Determine the [X, Y] coordinate at the center of the cell enclosing the given text.  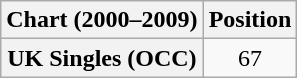
Position [250, 20]
UK Singles (OCC) [102, 58]
67 [250, 58]
Chart (2000–2009) [102, 20]
